Find where the given text appears and provide that cell's center as (x, y) coordinate. 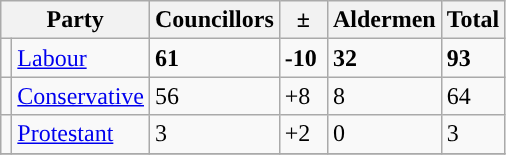
Party (76, 20)
32 (384, 58)
56 (215, 96)
64 (473, 96)
Conservative (81, 96)
Protestant (81, 134)
0 (384, 134)
-10 (303, 58)
8 (384, 96)
Aldermen (384, 20)
Councillors (215, 20)
61 (215, 58)
Labour (81, 58)
± (303, 20)
Total (473, 20)
+8 (303, 96)
93 (473, 58)
+2 (303, 134)
